Detect which cell encompasses the target text, then output its [x, y] center coordinate. 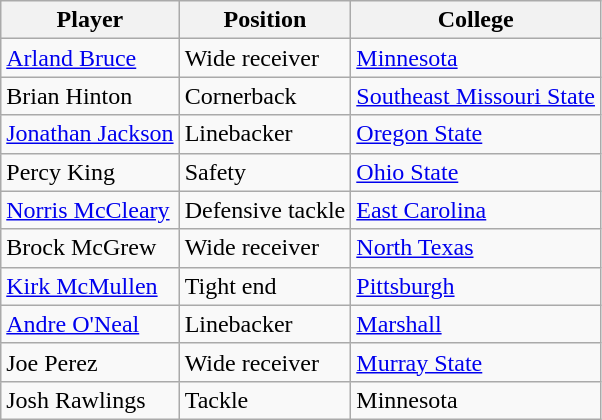
East Carolina [476, 210]
Brian Hinton [90, 96]
Jonathan Jackson [90, 134]
Player [90, 20]
Joe Perez [90, 362]
Cornerback [265, 96]
Murray State [476, 362]
Tackle [265, 400]
Kirk McMullen [90, 286]
Percy King [90, 172]
Pittsburgh [476, 286]
Josh Rawlings [90, 400]
Brock McGrew [90, 248]
Position [265, 20]
Andre O'Neal [90, 324]
College [476, 20]
Southeast Missouri State [476, 96]
North Texas [476, 248]
Norris McCleary [90, 210]
Tight end [265, 286]
Ohio State [476, 172]
Arland Bruce [90, 58]
Defensive tackle [265, 210]
Oregon State [476, 134]
Marshall [476, 324]
Safety [265, 172]
